Identify which cell holds the provided text, then report its [X, Y] central coordinate. 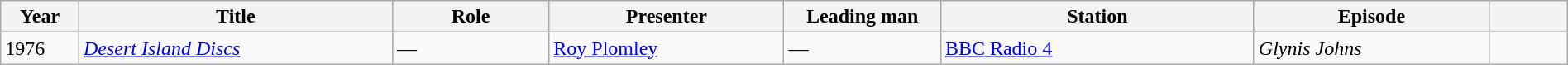
Glynis Johns [1371, 48]
Station [1097, 17]
Episode [1371, 17]
Year [40, 17]
1976 [40, 48]
Roy Plomley [667, 48]
BBC Radio 4 [1097, 48]
Leading man [862, 17]
Title [235, 17]
Desert Island Discs [235, 48]
Role [470, 17]
Presenter [667, 17]
